Return (X, Y) of the center of cell containing provided text 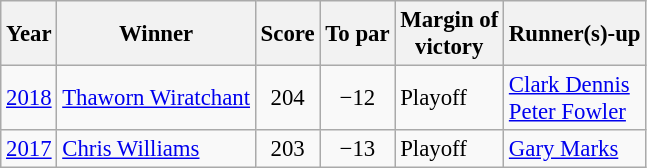
Clark Dennis Peter Fowler (575, 98)
−12 (358, 98)
Gary Marks (575, 149)
Thaworn Wiratchant (156, 98)
To par (358, 34)
Year (29, 34)
Runner(s)-up (575, 34)
Score (288, 34)
Margin ofvictory (450, 34)
Chris Williams (156, 149)
2018 (29, 98)
Winner (156, 34)
204 (288, 98)
2017 (29, 149)
−13 (358, 149)
203 (288, 149)
